Locate the cell with the specified text and output its [x, y] center coordinate. 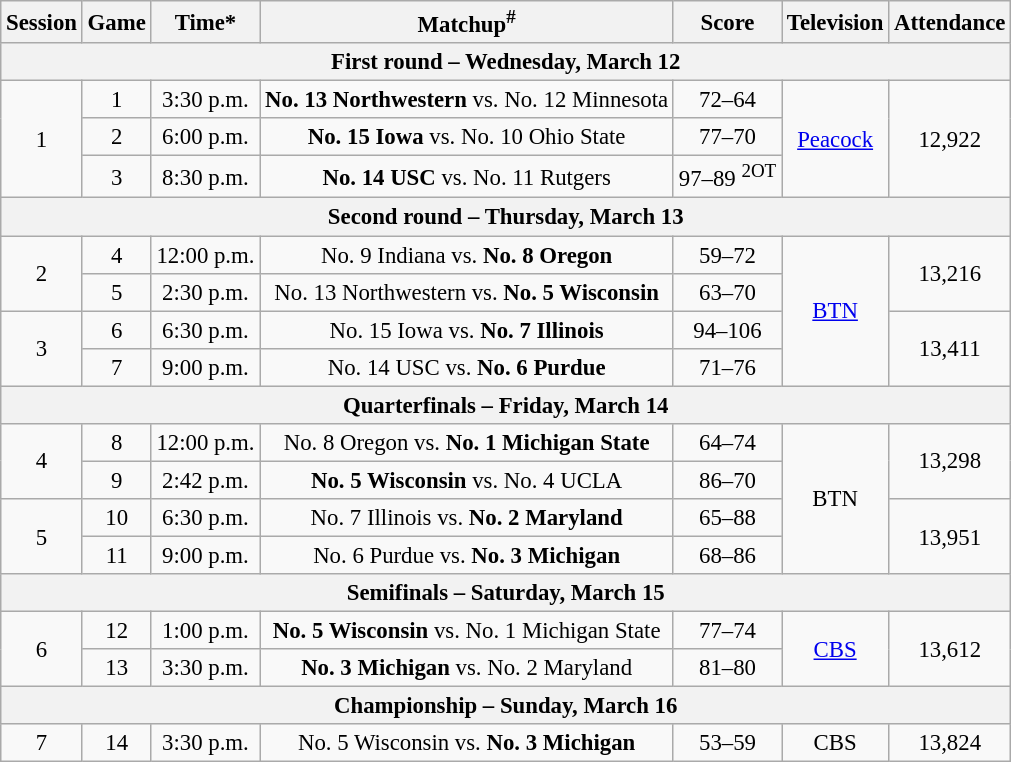
Second round – Thursday, March 13 [506, 217]
No. 8 Oregon vs. No. 1 Michigan State [467, 443]
8:30 p.m. [206, 177]
9 [116, 480]
77–70 [727, 137]
13,612 [950, 650]
12 [116, 631]
13,216 [950, 274]
No. 9 Indiana vs. No. 8 Oregon [467, 255]
Championship – Sunday, March 16 [506, 706]
No. 5 Wisconsin vs. No. 1 Michigan State [467, 631]
Game [116, 22]
2:30 p.m. [206, 292]
81–80 [727, 668]
No. 5 Wisconsin vs. No. 4 UCLA [467, 480]
6:00 p.m. [206, 137]
64–74 [727, 443]
Score [727, 22]
First round – Wednesday, March 12 [506, 62]
No. 15 Iowa vs. No. 7 Illinois [467, 330]
13,824 [950, 743]
1:00 p.m. [206, 631]
86–70 [727, 480]
Quarterfinals – Friday, March 14 [506, 405]
14 [116, 743]
59–72 [727, 255]
2:42 p.m. [206, 480]
13,298 [950, 462]
No. 13 Northwestern vs. No. 12 Minnesota [467, 100]
No. 5 Wisconsin vs. No. 3 Michigan [467, 743]
No. 3 Michigan vs. No. 2 Maryland [467, 668]
53–59 [727, 743]
No. 6 Purdue vs. No. 3 Michigan [467, 555]
Matchup# [467, 22]
Time* [206, 22]
12,922 [950, 140]
13 [116, 668]
Semifinals – Saturday, March 15 [506, 593]
77–74 [727, 631]
Attendance [950, 22]
No. 7 Illinois vs. No. 2 Maryland [467, 518]
13,951 [950, 536]
71–76 [727, 367]
No. 14 USC vs. No. 6 Purdue [467, 367]
11 [116, 555]
8 [116, 443]
65–88 [727, 518]
63–70 [727, 292]
Television [836, 22]
13,411 [950, 348]
Peacock [836, 140]
94–106 [727, 330]
97–89 2OT [727, 177]
No. 14 USC vs. No. 11 Rutgers [467, 177]
68–86 [727, 555]
10 [116, 518]
Session [42, 22]
72–64 [727, 100]
No. 15 Iowa vs. No. 10 Ohio State [467, 137]
No. 13 Northwestern vs. No. 5 Wisconsin [467, 292]
